Pinpoint the cell where the given text exists, returning its [x, y] midpoint coordinate. 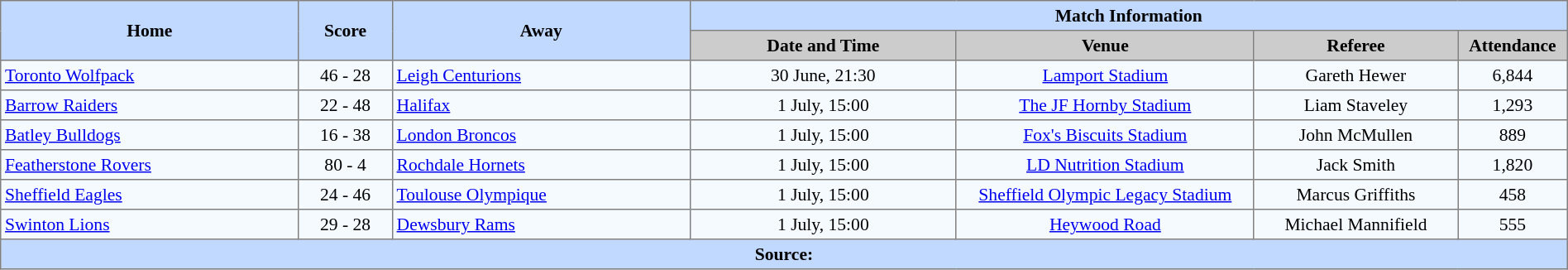
16 - 38 [346, 135]
Lamport Stadium [1105, 75]
London Broncos [541, 135]
Venue [1105, 46]
Swinton Lions [150, 224]
80 - 4 [346, 165]
Barrow Raiders [150, 105]
Rochdale Hornets [541, 165]
Home [150, 31]
Batley Bulldogs [150, 135]
LD Nutrition Stadium [1105, 165]
458 [1513, 195]
Liam Staveley [1355, 105]
Sheffield Eagles [150, 195]
Halifax [541, 105]
Marcus Griffiths [1355, 195]
Score [346, 31]
Date and Time [823, 46]
Away [541, 31]
Fox's Biscuits Stadium [1105, 135]
6,844 [1513, 75]
24 - 46 [346, 195]
Dewsbury Rams [541, 224]
The JF Hornby Stadium [1105, 105]
John McMullen [1355, 135]
Source: [784, 254]
Featherstone Rovers [150, 165]
46 - 28 [346, 75]
Attendance [1513, 46]
Match Information [1128, 16]
Heywood Road [1105, 224]
555 [1513, 224]
1,820 [1513, 165]
889 [1513, 135]
22 - 48 [346, 105]
29 - 28 [346, 224]
Michael Mannifield [1355, 224]
Toronto Wolfpack [150, 75]
Toulouse Olympique [541, 195]
Leigh Centurions [541, 75]
30 June, 21:30 [823, 75]
Sheffield Olympic Legacy Stadium [1105, 195]
1,293 [1513, 105]
Referee [1355, 46]
Gareth Hewer [1355, 75]
Jack Smith [1355, 165]
